Extract the (X, Y) coordinate from the center of the cell holding the provided text.  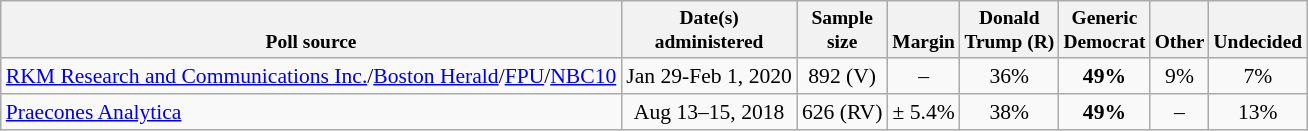
626 (RV) (842, 112)
Margin (923, 30)
DonaldTrump (R) (1010, 30)
892 (V) (842, 76)
RKM Research and Communications Inc./Boston Herald/FPU/NBC10 (312, 76)
Praecones Analytica (312, 112)
GenericDemocrat (1104, 30)
Poll source (312, 30)
Samplesize (842, 30)
Other (1180, 30)
38% (1010, 112)
Jan 29-Feb 1, 2020 (709, 76)
Aug 13–15, 2018 (709, 112)
Undecided (1258, 30)
13% (1258, 112)
± 5.4% (923, 112)
36% (1010, 76)
Date(s)administered (709, 30)
9% (1180, 76)
7% (1258, 76)
